Return (x, y) of the center of cell containing provided text 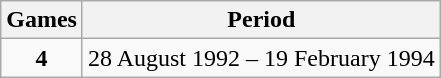
28 August 1992 – 19 February 1994 (261, 58)
Games (42, 20)
Period (261, 20)
4 (42, 58)
